Search for the cell housing the specified text and yield its [X, Y] center coordinate. 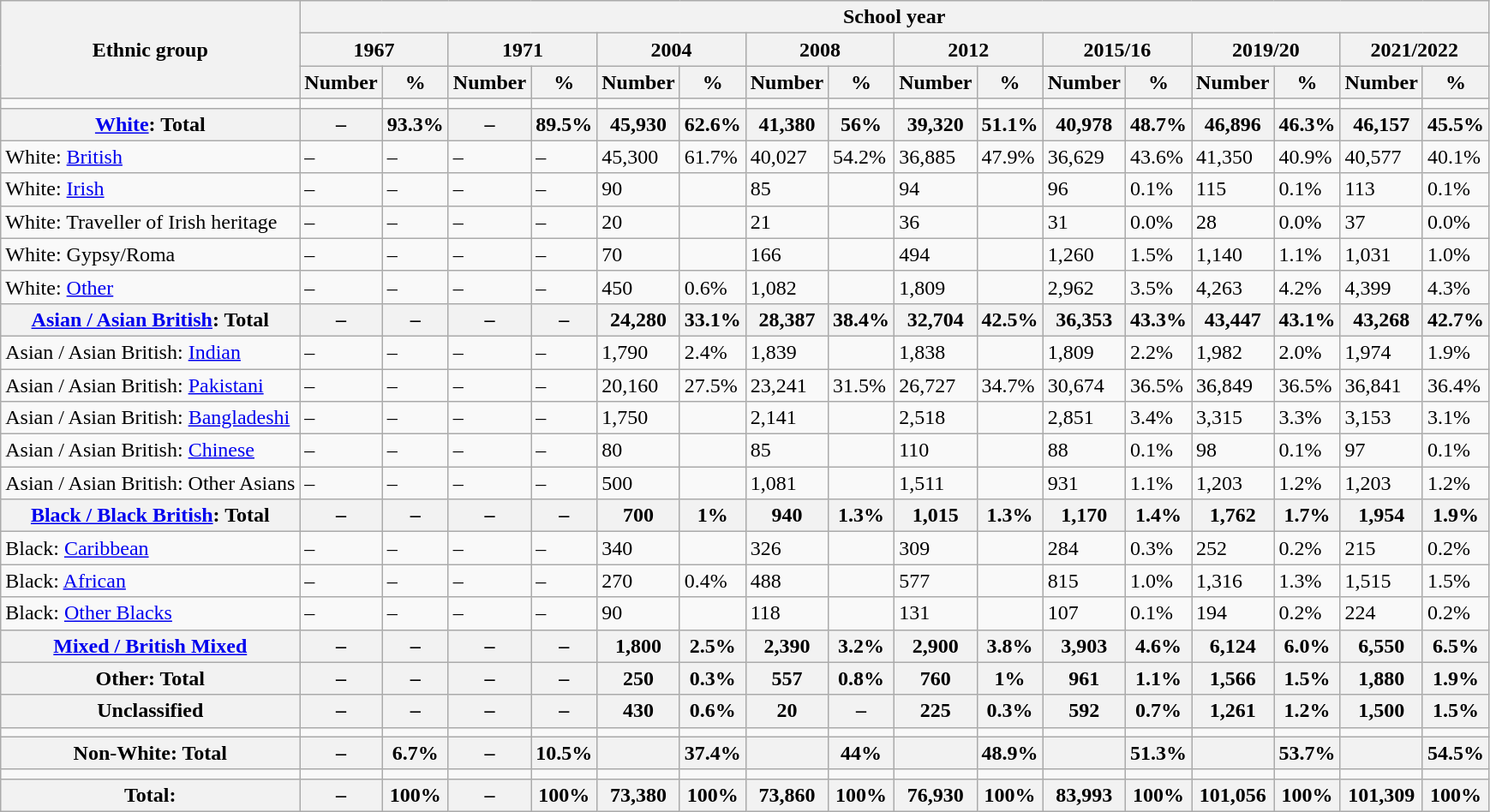
2,962 [1084, 287]
40.9% [1307, 157]
88 [1084, 451]
166 [787, 254]
1,566 [1233, 678]
3.5% [1158, 287]
98 [1233, 451]
3,153 [1381, 418]
36.4% [1455, 385]
6.5% [1455, 646]
Total: [151, 795]
61.7% [713, 157]
2,141 [787, 418]
93.3% [415, 124]
1,031 [1381, 254]
2012 [968, 50]
194 [1233, 613]
94 [936, 189]
2008 [819, 50]
36,885 [936, 157]
2019/20 [1266, 50]
45.5% [1455, 124]
40,577 [1381, 157]
1.7% [1307, 516]
113 [1381, 189]
270 [638, 581]
24,280 [638, 319]
2015/16 [1117, 50]
1,515 [1381, 581]
20,160 [638, 385]
43.3% [1158, 319]
43,447 [1233, 319]
1,974 [1381, 352]
4.6% [1158, 646]
6.0% [1307, 646]
2.4% [713, 352]
760 [936, 678]
44% [862, 753]
43.6% [1158, 157]
6,550 [1381, 646]
47.9% [1009, 157]
131 [936, 613]
70 [638, 254]
73,860 [787, 795]
2.5% [713, 646]
3.4% [1158, 418]
3.8% [1009, 646]
118 [787, 613]
940 [787, 516]
2,851 [1084, 418]
1,511 [936, 483]
430 [638, 711]
557 [787, 678]
488 [787, 581]
3.3% [1307, 418]
4,263 [1233, 287]
1,880 [1381, 678]
41,380 [787, 124]
36 [936, 222]
Asian / Asian British: Pakistani [151, 385]
Unclassified [151, 711]
White: Total [151, 124]
3,315 [1233, 418]
1,954 [1381, 516]
2,518 [936, 418]
1,750 [638, 418]
0.7% [1158, 711]
450 [638, 287]
1,170 [1084, 516]
110 [936, 451]
51.3% [1158, 753]
51.1% [1009, 124]
Black / Black British: Total [151, 516]
592 [1084, 711]
577 [936, 581]
250 [638, 678]
1971 [523, 50]
284 [1084, 548]
224 [1381, 613]
0.4% [713, 581]
30,674 [1084, 385]
Mixed / British Mixed [151, 646]
96 [1084, 189]
38.4% [862, 319]
46,896 [1233, 124]
42.5% [1009, 319]
28 [1233, 222]
1,082 [787, 287]
43.1% [1307, 319]
500 [638, 483]
41,350 [1233, 157]
1,839 [787, 352]
33.1% [713, 319]
21 [787, 222]
36,629 [1084, 157]
Non-White: Total [151, 753]
215 [1381, 548]
Ethnic group [151, 50]
Asian / Asian British: Other Asians [151, 483]
73,380 [638, 795]
83,993 [1084, 795]
62.6% [713, 124]
10.5% [564, 753]
42.7% [1455, 319]
3.1% [1455, 418]
2.0% [1307, 352]
Black: African [151, 581]
326 [787, 548]
309 [936, 548]
Black: Caribbean [151, 548]
Asian / Asian British: Total [151, 319]
1,762 [1233, 516]
40,978 [1084, 124]
1,790 [638, 352]
494 [936, 254]
97 [1381, 451]
45,930 [638, 124]
815 [1084, 581]
39,320 [936, 124]
34.7% [1009, 385]
1,140 [1233, 254]
107 [1084, 613]
48.9% [1009, 753]
1967 [374, 50]
1,982 [1233, 352]
931 [1084, 483]
Other: Total [151, 678]
1.4% [1158, 516]
Asian / Asian British: Indian [151, 352]
36,849 [1233, 385]
56% [862, 124]
1,260 [1084, 254]
6,124 [1233, 646]
White: Traveller of Irish heritage [151, 222]
White: Other [151, 287]
340 [638, 548]
53.7% [1307, 753]
27.5% [713, 385]
43,268 [1381, 319]
37.4% [713, 753]
4.2% [1307, 287]
54.5% [1455, 753]
Asian / Asian British: Chinese [151, 451]
White: Irish [151, 189]
Asian / Asian British: Bangladeshi [151, 418]
2021/2022 [1414, 50]
31.5% [862, 385]
36,353 [1084, 319]
White: British [151, 157]
45,300 [638, 157]
1,838 [936, 352]
2,390 [787, 646]
3,903 [1084, 646]
32,704 [936, 319]
76,930 [936, 795]
1,015 [936, 516]
1,500 [1381, 711]
115 [1233, 189]
2.2% [1158, 352]
3.2% [862, 646]
46,157 [1381, 124]
26,727 [936, 385]
4.3% [1455, 287]
28,387 [787, 319]
961 [1084, 678]
252 [1233, 548]
46.3% [1307, 124]
101,056 [1233, 795]
101,309 [1381, 795]
6.7% [415, 753]
54.2% [862, 157]
225 [936, 711]
White: Gypsy/Roma [151, 254]
40.1% [1455, 157]
0.8% [862, 678]
Black: Other Blacks [151, 613]
1,316 [1233, 581]
1,800 [638, 646]
37 [1381, 222]
2004 [672, 50]
80 [638, 451]
2,900 [936, 646]
4,399 [1381, 287]
31 [1084, 222]
40,027 [787, 157]
36,841 [1381, 385]
48.7% [1158, 124]
23,241 [787, 385]
700 [638, 516]
School year [895, 17]
1,081 [787, 483]
89.5% [564, 124]
1,261 [1233, 711]
